Provide the (X, Y) coordinate of the cell's center where the given text is located.  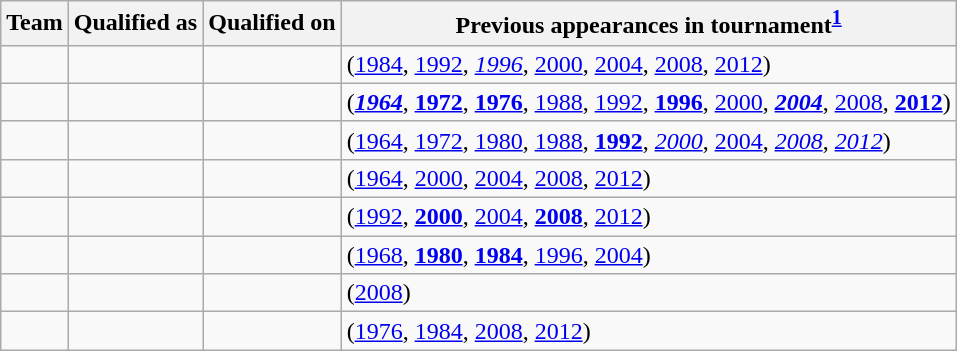
(2008) (648, 293)
(1964, 2000, 2004, 2008, 2012) (648, 178)
(1968, 1980, 1984, 1996, 2004) (648, 255)
Previous appearances in tournament1 (648, 24)
(1964, 1972, 1980, 1988, 1992, 2000, 2004, 2008, 2012) (648, 140)
(1976, 1984, 2008, 2012) (648, 331)
Qualified as (135, 24)
(1984, 1992, 1996, 2000, 2004, 2008, 2012) (648, 64)
(1992, 2000, 2004, 2008, 2012) (648, 217)
(1964, 1972, 1976, 1988, 1992, 1996, 2000, 2004, 2008, 2012) (648, 102)
Team (35, 24)
Qualified on (272, 24)
